Find where the given text appears and provide that cell's center as (x, y) coordinate. 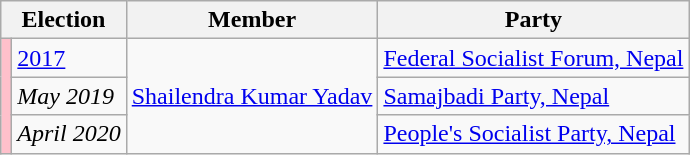
People's Socialist Party, Nepal (534, 134)
Party (534, 20)
Shailendra Kumar Yadav (252, 96)
Election (64, 20)
May 2019 (69, 96)
Member (252, 20)
Federal Socialist Forum, Nepal (534, 58)
Samajbadi Party, Nepal (534, 96)
April 2020 (69, 134)
2017 (69, 58)
